Identify which cell holds the provided text, then report its (X, Y) central coordinate. 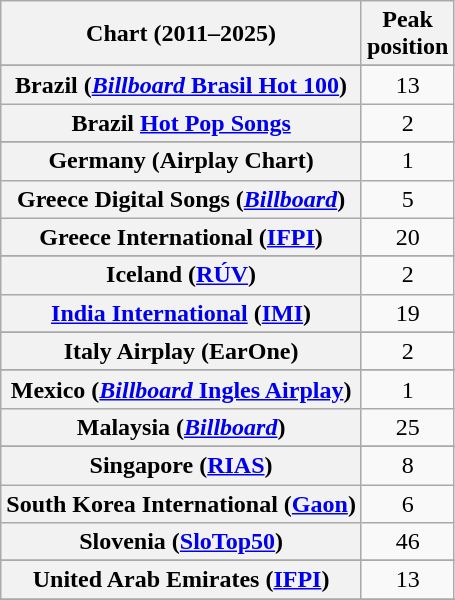
Mexico (Billboard Ingles Airplay) (182, 389)
Peakposition (407, 34)
Germany (Airplay Chart) (182, 161)
India International (IMI) (182, 313)
46 (407, 542)
Brazil (Billboard Brasil Hot 100) (182, 85)
25 (407, 427)
Slovenia (SloTop50) (182, 542)
Chart (2011–2025) (182, 34)
19 (407, 313)
20 (407, 237)
Singapore (RIAS) (182, 465)
Brazil Hot Pop Songs (182, 123)
South Korea International (Gaon) (182, 503)
6 (407, 503)
Greece International (IFPI) (182, 237)
United Arab Emirates (IFPI) (182, 580)
8 (407, 465)
Greece Digital Songs (Billboard) (182, 199)
5 (407, 199)
Iceland (RÚV) (182, 275)
Malaysia (Billboard) (182, 427)
Italy Airplay (EarOne) (182, 351)
